Identify which cell holds the provided text, then report its [X, Y] central coordinate. 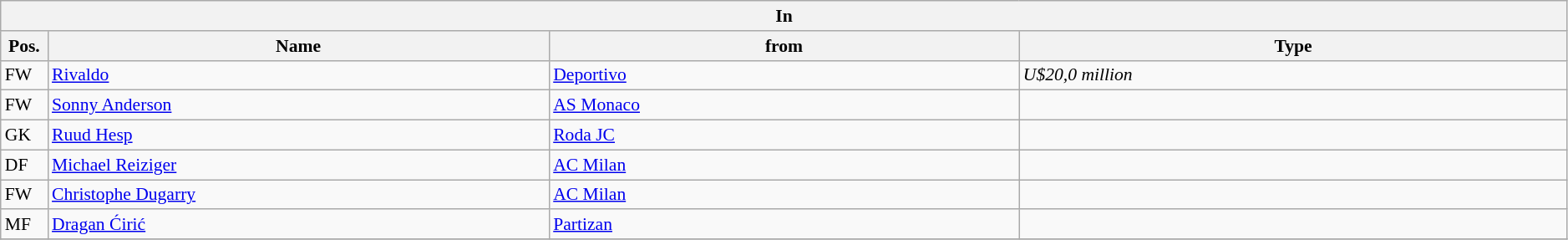
Dragan Ćirić [298, 225]
Roda JC [784, 135]
Name [298, 46]
AS Monaco [784, 105]
DF [24, 165]
from [784, 46]
Deportivo [784, 75]
Ruud Hesp [298, 135]
Christophe Dugarry [298, 195]
Pos. [24, 46]
Rivaldo [298, 75]
Sonny Anderson [298, 105]
Michael Reiziger [298, 165]
Type [1293, 46]
MF [24, 225]
Partizan [784, 225]
GK [24, 135]
In [784, 16]
U$20,0 million [1293, 75]
